Scan for the cell matching the given text and deliver its [X, Y] coordinate at center. 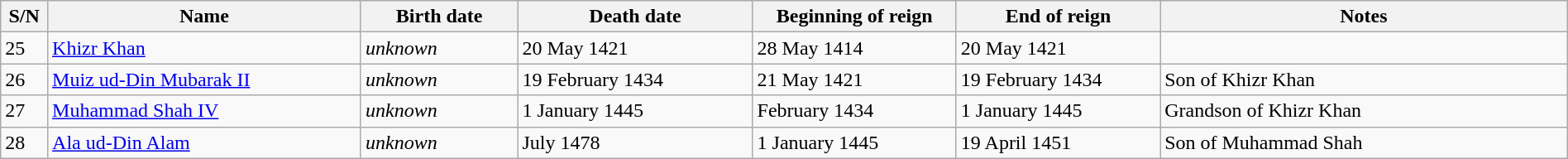
19 April 1451 [1058, 142]
Death date [635, 17]
S/N [25, 17]
Son of Khizr Khan [1365, 79]
February 1434 [854, 111]
Birth date [438, 17]
Beginning of reign [854, 17]
Notes [1365, 17]
End of reign [1058, 17]
25 [25, 48]
27 [25, 111]
Son of Muhammad Shah [1365, 142]
28 [25, 142]
Ala ud-Din Alam [205, 142]
Khizr Khan [205, 48]
July 1478 [635, 142]
28 May 1414 [854, 48]
Muhammad Shah IV [205, 111]
Muiz ud-Din Mubarak II [205, 79]
Grandson of Khizr Khan [1365, 111]
26 [25, 79]
Name [205, 17]
21 May 1421 [854, 79]
